Output the [x, y] coordinate of the center of the cell containing the given text.  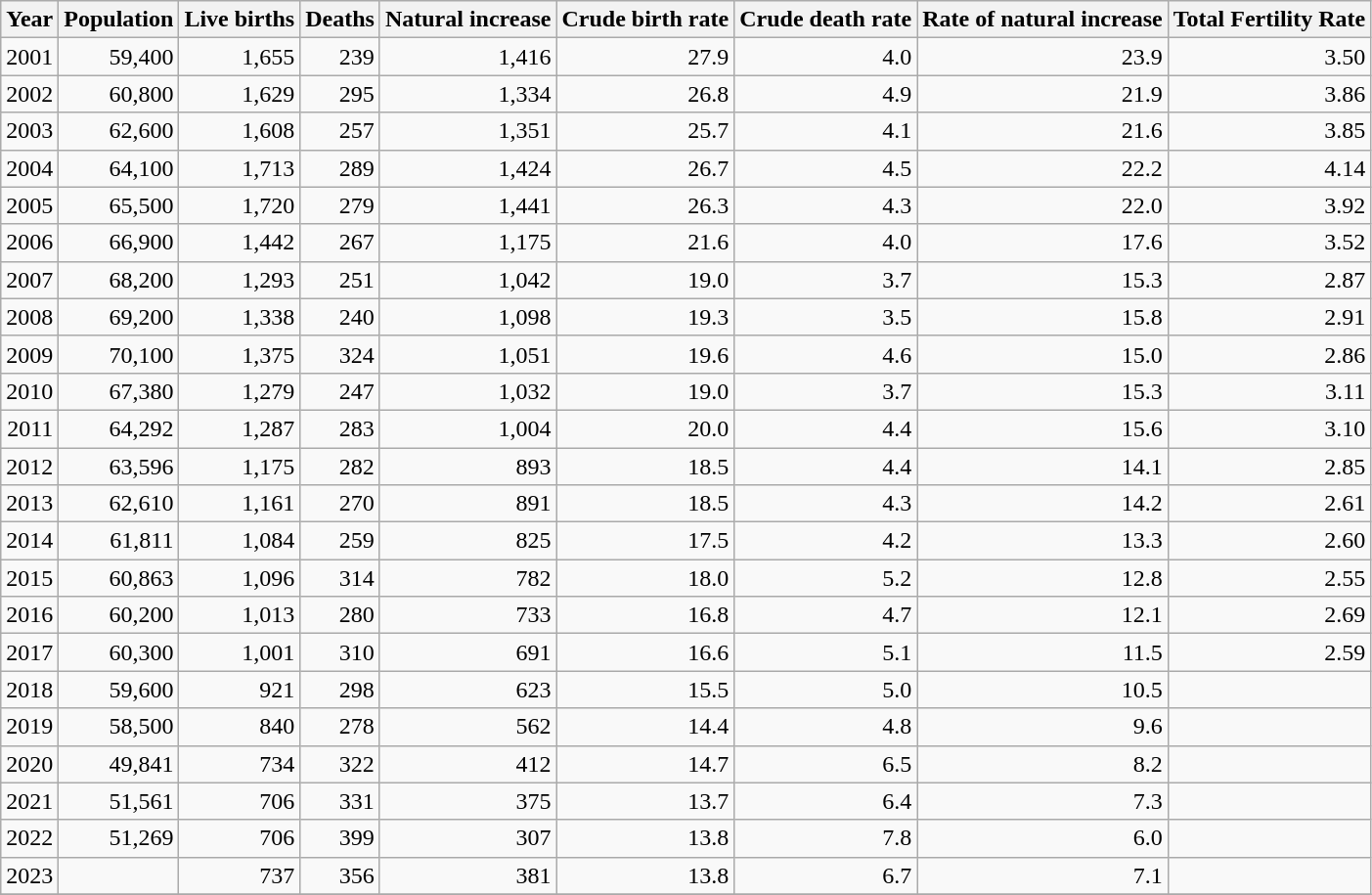
22.2 [1042, 168]
2003 [29, 131]
66,900 [119, 243]
Total Fertility Rate [1269, 20]
4.2 [825, 541]
67,380 [119, 391]
2009 [29, 354]
270 [340, 504]
16.6 [645, 652]
2010 [29, 391]
1,161 [240, 504]
2014 [29, 541]
239 [340, 57]
25.7 [645, 131]
2.69 [1269, 615]
15.8 [1042, 317]
6.7 [825, 875]
1,042 [467, 280]
381 [467, 875]
1,032 [467, 391]
12.8 [1042, 578]
356 [340, 875]
1,051 [467, 354]
3.92 [1269, 205]
891 [467, 504]
1,338 [240, 317]
399 [340, 838]
23.9 [1042, 57]
2001 [29, 57]
26.3 [645, 205]
62,610 [119, 504]
1,098 [467, 317]
3.11 [1269, 391]
893 [467, 467]
623 [467, 690]
251 [340, 280]
3.5 [825, 317]
7.3 [1042, 801]
Rate of natural increase [1042, 20]
2008 [29, 317]
1,655 [240, 57]
2.59 [1269, 652]
18.0 [645, 578]
5.0 [825, 690]
282 [340, 467]
289 [340, 168]
59,600 [119, 690]
63,596 [119, 467]
412 [467, 764]
267 [340, 243]
691 [467, 652]
1,334 [467, 94]
298 [340, 690]
279 [340, 205]
2017 [29, 652]
8.2 [1042, 764]
59,400 [119, 57]
69,200 [119, 317]
15.5 [645, 690]
64,100 [119, 168]
60,200 [119, 615]
15.0 [1042, 354]
240 [340, 317]
2.85 [1269, 467]
307 [467, 838]
310 [340, 652]
19.6 [645, 354]
26.8 [645, 94]
26.7 [645, 168]
51,269 [119, 838]
1,416 [467, 57]
7.1 [1042, 875]
15.6 [1042, 428]
61,811 [119, 541]
4.1 [825, 131]
2.60 [1269, 541]
5.1 [825, 652]
4.14 [1269, 168]
6.0 [1042, 838]
3.52 [1269, 243]
Deaths [340, 20]
4.6 [825, 354]
16.8 [645, 615]
2007 [29, 280]
17.6 [1042, 243]
2.87 [1269, 280]
17.5 [645, 541]
1,720 [240, 205]
11.5 [1042, 652]
737 [240, 875]
22.0 [1042, 205]
64,292 [119, 428]
68,200 [119, 280]
4.7 [825, 615]
2016 [29, 615]
2013 [29, 504]
2020 [29, 764]
1,375 [240, 354]
21.9 [1042, 94]
259 [340, 541]
782 [467, 578]
6.5 [825, 764]
2015 [29, 578]
2004 [29, 168]
1,424 [467, 168]
322 [340, 764]
2.61 [1269, 504]
733 [467, 615]
1,293 [240, 280]
20.0 [645, 428]
840 [240, 727]
1,001 [240, 652]
1,279 [240, 391]
51,561 [119, 801]
1,442 [240, 243]
280 [340, 615]
3.10 [1269, 428]
2023 [29, 875]
58,500 [119, 727]
60,800 [119, 94]
2019 [29, 727]
14.2 [1042, 504]
1,287 [240, 428]
13.7 [645, 801]
283 [340, 428]
7.8 [825, 838]
921 [240, 690]
3.50 [1269, 57]
14.4 [645, 727]
2.55 [1269, 578]
2022 [29, 838]
70,100 [119, 354]
734 [240, 764]
Natural increase [467, 20]
1,084 [240, 541]
4.8 [825, 727]
2.86 [1269, 354]
Crude death rate [825, 20]
2005 [29, 205]
3.85 [1269, 131]
1,004 [467, 428]
Population [119, 20]
257 [340, 131]
1,013 [240, 615]
2012 [29, 467]
1,629 [240, 94]
278 [340, 727]
60,863 [119, 578]
247 [340, 391]
562 [467, 727]
295 [340, 94]
1,351 [467, 131]
4.5 [825, 168]
Year [29, 20]
14.1 [1042, 467]
65,500 [119, 205]
60,300 [119, 652]
14.7 [645, 764]
1,441 [467, 205]
3.86 [1269, 94]
324 [340, 354]
4.9 [825, 94]
49,841 [119, 764]
27.9 [645, 57]
62,600 [119, 131]
1,608 [240, 131]
19.3 [645, 317]
Live births [240, 20]
2.91 [1269, 317]
2011 [29, 428]
1,096 [240, 578]
9.6 [1042, 727]
6.4 [825, 801]
10.5 [1042, 690]
2018 [29, 690]
314 [340, 578]
Crude birth rate [645, 20]
2002 [29, 94]
1,713 [240, 168]
825 [467, 541]
375 [467, 801]
13.3 [1042, 541]
331 [340, 801]
2021 [29, 801]
12.1 [1042, 615]
5.2 [825, 578]
2006 [29, 243]
